Provide the (x, y) coordinate of the cell's center where the given text is located.  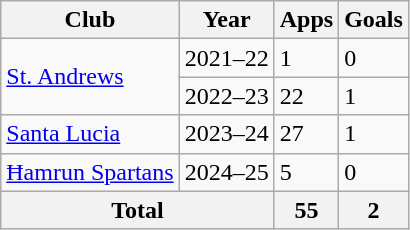
Ħamrun Spartans (90, 172)
Goals (374, 20)
Apps (306, 20)
St. Andrews (90, 77)
5 (306, 172)
Santa Lucia (90, 134)
2023–24 (226, 134)
2024–25 (226, 172)
27 (306, 134)
2022–23 (226, 96)
2 (374, 210)
2021–22 (226, 58)
Total (138, 210)
55 (306, 210)
Year (226, 20)
22 (306, 96)
Club (90, 20)
